Provide the (X, Y) coordinate of the cell's center where the given text is located.  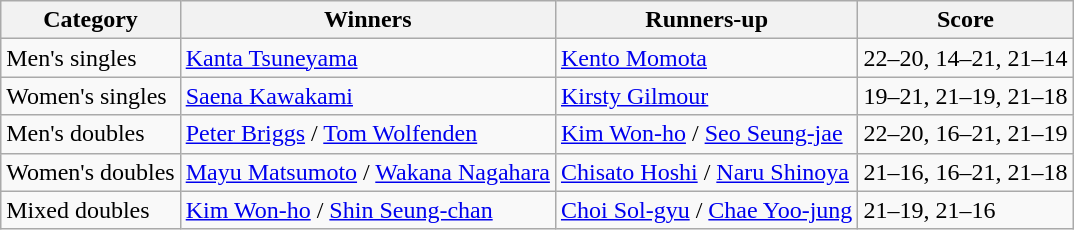
Runners-up (706, 20)
Women's singles (90, 96)
22–20, 14–21, 21–14 (966, 58)
21–19, 21–16 (966, 210)
Category (90, 20)
21–16, 16–21, 21–18 (966, 172)
Women's doubles (90, 172)
Choi Sol-gyu / Chae Yoo-jung (706, 210)
Kento Momota (706, 58)
Men's singles (90, 58)
22–20, 16–21, 21–19 (966, 134)
19–21, 21–19, 21–18 (966, 96)
Winners (368, 20)
Kim Won-ho / Seo Seung-jae (706, 134)
Score (966, 20)
Men's doubles (90, 134)
Mixed doubles (90, 210)
Kim Won-ho / Shin Seung-chan (368, 210)
Kanta Tsuneyama (368, 58)
Kirsty Gilmour (706, 96)
Mayu Matsumoto / Wakana Nagahara (368, 172)
Peter Briggs / Tom Wolfenden (368, 134)
Chisato Hoshi / Naru Shinoya (706, 172)
Saena Kawakami (368, 96)
